Provide the (X, Y) coordinate of the cell's center where the given text is located.  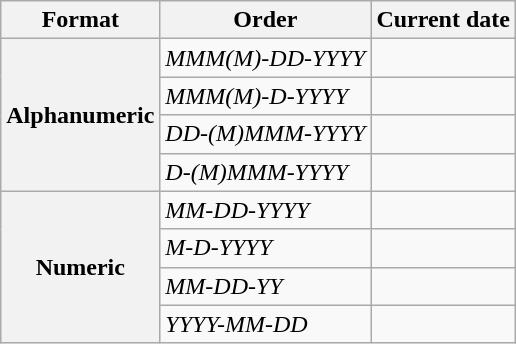
Format (80, 20)
Alphanumeric (80, 115)
Numeric (80, 267)
MMM(M)-D-YYYY (266, 96)
MMM(M)-DD-YYYY (266, 58)
D-(M)MMM-YYYY (266, 172)
MM-DD-YYYY (266, 210)
MM-DD-YY (266, 286)
Current date (444, 20)
M-D-YYYY (266, 248)
Order (266, 20)
YYYY-MM-DD (266, 324)
DD-(M)MMM-YYYY (266, 134)
